Find where the given text appears and provide that cell's center as [x, y] coordinate. 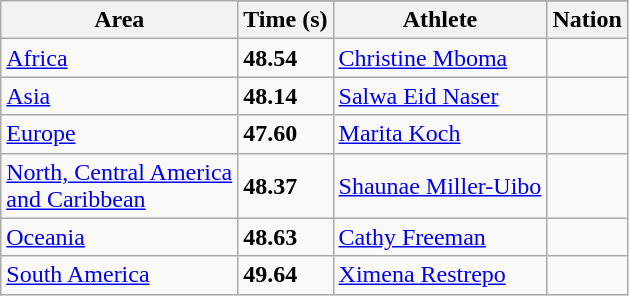
48.54 [286, 58]
Africa [120, 58]
Europe [120, 134]
Time (s) [286, 20]
South America [120, 275]
Cathy Freeman [440, 237]
48.14 [286, 96]
Ximena Restrepo [440, 275]
Asia [120, 96]
47.60 [286, 134]
Area [120, 20]
48.63 [286, 237]
Marita Koch [440, 134]
North, Central America and Caribbean [120, 186]
48.37 [286, 186]
Salwa Eid Naser [440, 96]
Christine Mboma [440, 58]
Shaunae Miller-Uibo [440, 186]
Oceania [120, 237]
Nation [587, 20]
Athlete [440, 20]
49.64 [286, 275]
